For the text-containing cell, return its midpoint in [x, y] coordinate format. 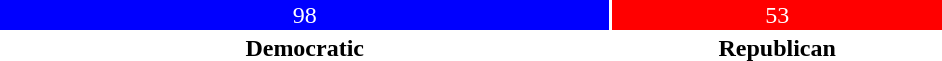
98 [304, 15]
53 [777, 15]
